Locate the cell with the specified text and output its (X, Y) center coordinate. 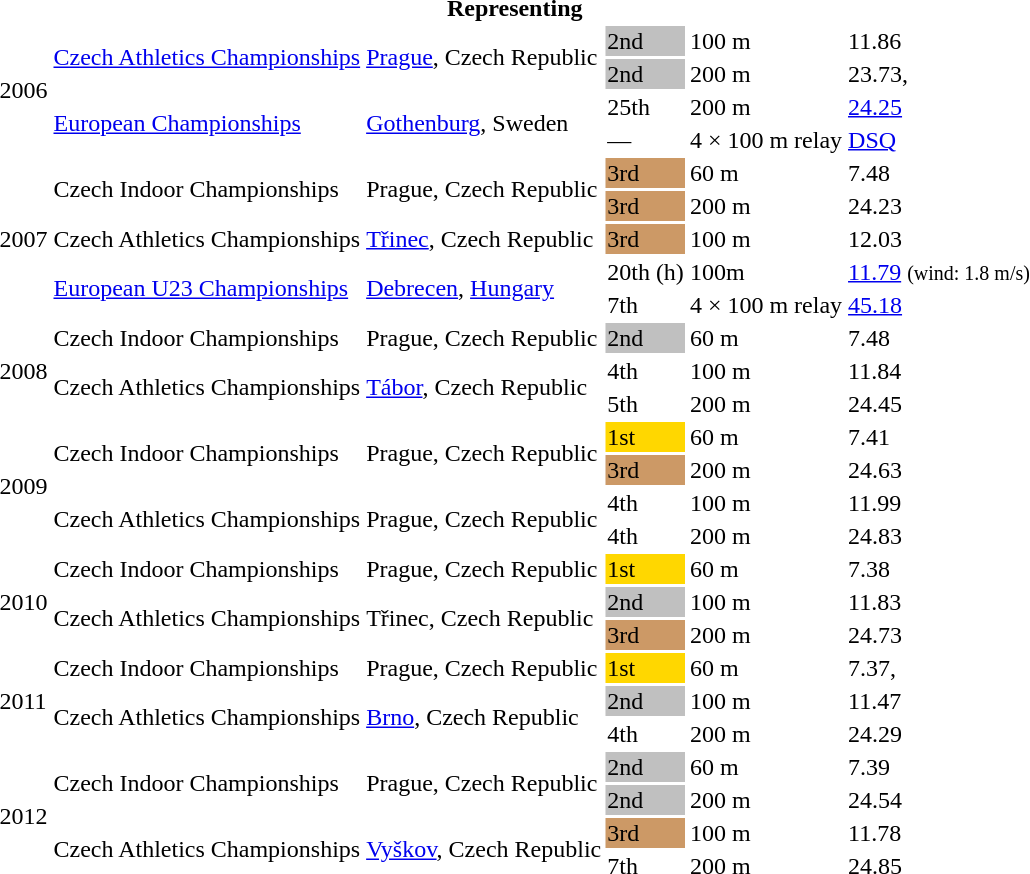
— (646, 140)
European U23 Championships (207, 288)
Gothenburg, Sweden (484, 124)
Brno, Czech Republic (484, 718)
Debrecen, Hungary (484, 288)
100m (766, 272)
20th (h) (646, 272)
Tábor, Czech Republic (484, 388)
5th (646, 404)
European Championships (207, 124)
7th (646, 305)
25th (646, 107)
